Determine the [X, Y] coordinate at the center of the cell enclosing the given text.  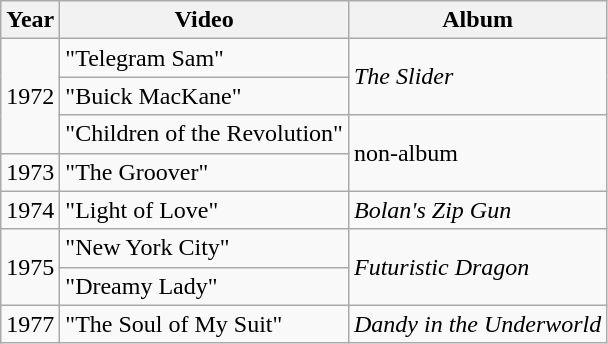
Album [477, 20]
non-album [477, 153]
"The Groover" [204, 172]
"Children of the Revolution" [204, 134]
"Telegram Sam" [204, 58]
"Light of Love" [204, 210]
1972 [30, 96]
1977 [30, 324]
"New York City" [204, 248]
The Slider [477, 77]
1973 [30, 172]
1975 [30, 267]
Year [30, 20]
"Dreamy Lady" [204, 286]
Futuristic Dragon [477, 267]
Bolan's Zip Gun [477, 210]
Video [204, 20]
Dandy in the Underworld [477, 324]
"Buick MacKane" [204, 96]
"The Soul of My Suit" [204, 324]
1974 [30, 210]
